Pinpoint the cell where the given text exists, returning its (x, y) midpoint coordinate. 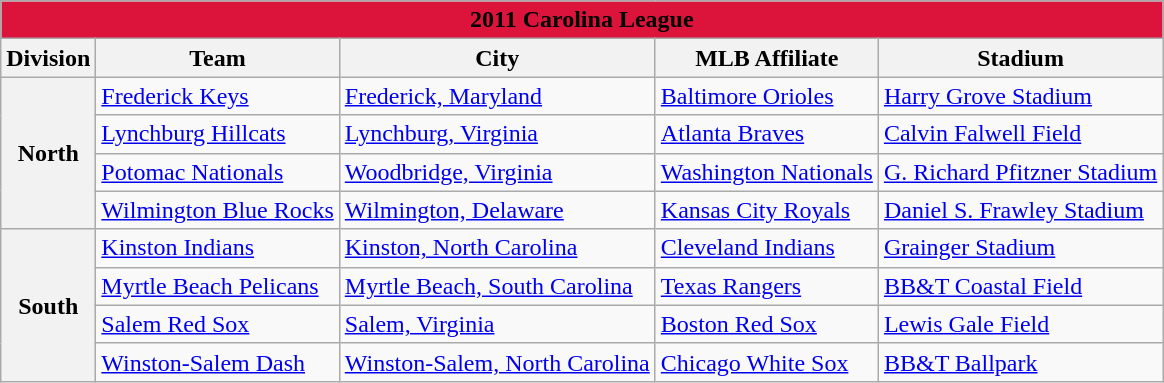
Frederick Keys (218, 96)
Winston-Salem Dash (218, 362)
Potomac Nationals (218, 172)
Grainger Stadium (1020, 248)
Team (218, 58)
Lynchburg, Virginia (497, 134)
BB&T Coastal Field (1020, 286)
Baltimore Orioles (766, 96)
South (48, 305)
Frederick, Maryland (497, 96)
BB&T Ballpark (1020, 362)
Calvin Falwell Field (1020, 134)
2011 Carolina League (582, 20)
Division (48, 58)
Atlanta Braves (766, 134)
Kinston, North Carolina (497, 248)
North (48, 153)
Woodbridge, Virginia (497, 172)
MLB Affiliate (766, 58)
Salem Red Sox (218, 324)
Salem, Virginia (497, 324)
Wilmington, Delaware (497, 210)
Wilmington Blue Rocks (218, 210)
Washington Nationals (766, 172)
Chicago White Sox (766, 362)
G. Richard Pfitzner Stadium (1020, 172)
Kansas City Royals (766, 210)
Harry Grove Stadium (1020, 96)
Lynchburg Hillcats (218, 134)
City (497, 58)
Myrtle Beach, South Carolina (497, 286)
Boston Red Sox (766, 324)
Myrtle Beach Pelicans (218, 286)
Kinston Indians (218, 248)
Texas Rangers (766, 286)
Winston-Salem, North Carolina (497, 362)
Cleveland Indians (766, 248)
Stadium (1020, 58)
Lewis Gale Field (1020, 324)
Daniel S. Frawley Stadium (1020, 210)
